Locate the cell with the specified text and output its [x, y] center coordinate. 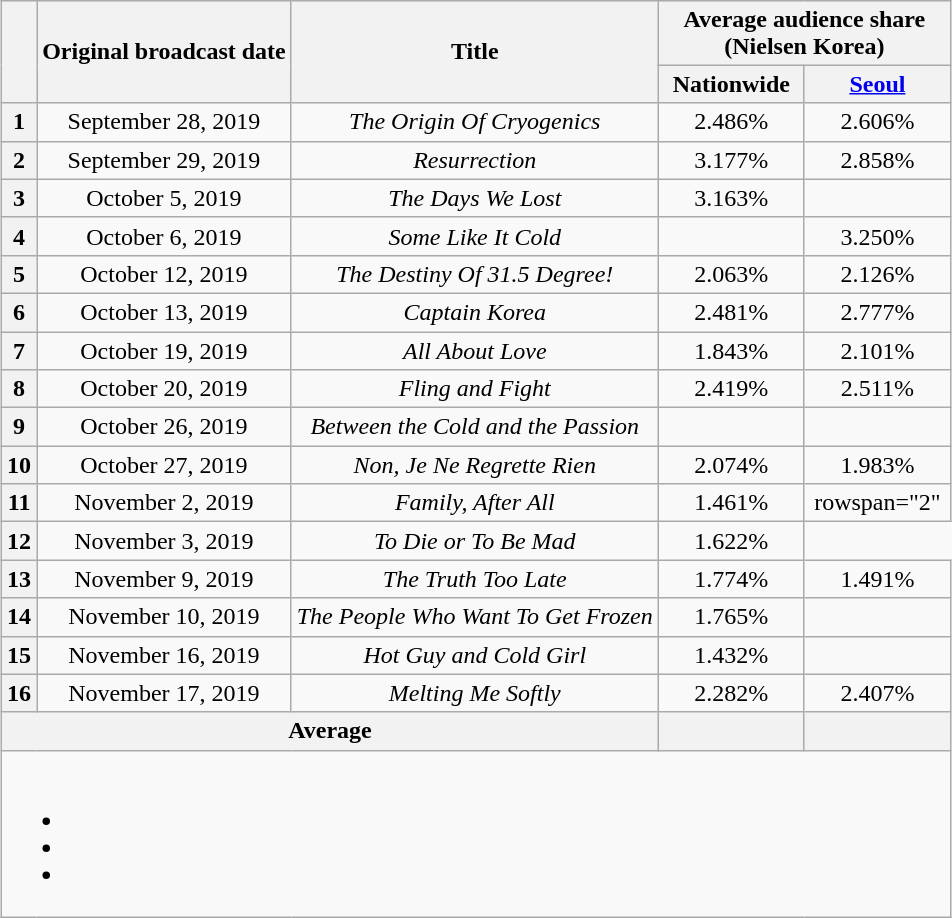
13 [20, 579]
Seoul [877, 84]
November 16, 2019 [164, 655]
2.486% [731, 122]
2.606% [877, 122]
14 [20, 617]
Hot Guy and Cold Girl [474, 655]
October 5, 2019 [164, 198]
Nationwide [731, 84]
September 28, 2019 [164, 122]
To Die or To Be Mad [474, 541]
2.074% [731, 465]
Non, Je Ne Regrette Rien [474, 465]
The People Who Want To Get Frozen [474, 617]
2.511% [877, 389]
The Destiny Of 31.5 Degree! [474, 274]
2.419% [731, 389]
Original broadcast date [164, 52]
2.063% [731, 274]
All About Love [474, 351]
October 13, 2019 [164, 312]
16 [20, 693]
The Days We Lost [474, 198]
11 [20, 503]
November 9, 2019 [164, 579]
November 2, 2019 [164, 503]
1.461% [731, 503]
The Origin Of Cryogenics [474, 122]
7 [20, 351]
2.282% [731, 693]
2.126% [877, 274]
November 3, 2019 [164, 541]
3.250% [877, 236]
2.777% [877, 312]
Between the Cold and the Passion [474, 427]
October 27, 2019 [164, 465]
5 [20, 274]
Captain Korea [474, 312]
September 29, 2019 [164, 160]
15 [20, 655]
Resurrection [474, 160]
1.491% [877, 579]
1.622% [731, 541]
Some Like It Cold [474, 236]
2.101% [877, 351]
October 20, 2019 [164, 389]
1 [20, 122]
Fling and Fight [474, 389]
Average [330, 731]
8 [20, 389]
Average audience share(Nielsen Korea) [804, 32]
October 12, 2019 [164, 274]
1.843% [731, 351]
3.163% [731, 198]
1.432% [731, 655]
1.983% [877, 465]
October 6, 2019 [164, 236]
Family, After All [474, 503]
2.407% [877, 693]
Title [474, 52]
1.765% [731, 617]
12 [20, 541]
November 10, 2019 [164, 617]
2.481% [731, 312]
October 26, 2019 [164, 427]
6 [20, 312]
Melting Me Softly [474, 693]
3.177% [731, 160]
rowspan="2" [877, 503]
4 [20, 236]
1.774% [731, 579]
November 17, 2019 [164, 693]
October 19, 2019 [164, 351]
3 [20, 198]
2 [20, 160]
2.858% [877, 160]
10 [20, 465]
The Truth Too Late [474, 579]
9 [20, 427]
